Identify which cell holds the provided text, then report its (x, y) central coordinate. 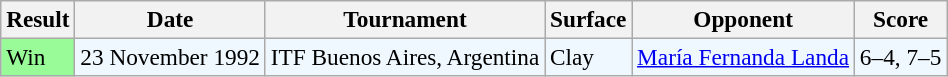
María Fernanda Landa (744, 57)
6–4, 7–5 (900, 57)
Score (900, 19)
Tournament (404, 19)
23 November 1992 (170, 57)
Surface (588, 19)
Clay (588, 57)
Result (38, 19)
ITF Buenos Aires, Argentina (404, 57)
Date (170, 19)
Win (38, 57)
Opponent (744, 19)
